Identify which cell holds the provided text, then report its (X, Y) central coordinate. 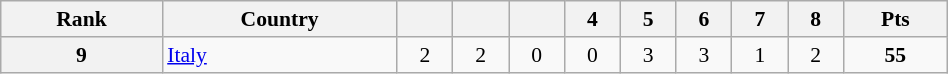
Pts (895, 19)
7 (760, 19)
Italy (280, 55)
Rank (82, 19)
5 (648, 19)
4 (592, 19)
1 (760, 55)
9 (82, 55)
8 (816, 19)
Country (280, 19)
6 (704, 19)
55 (895, 55)
